Find where the given text appears and provide that cell's center as [x, y] coordinate. 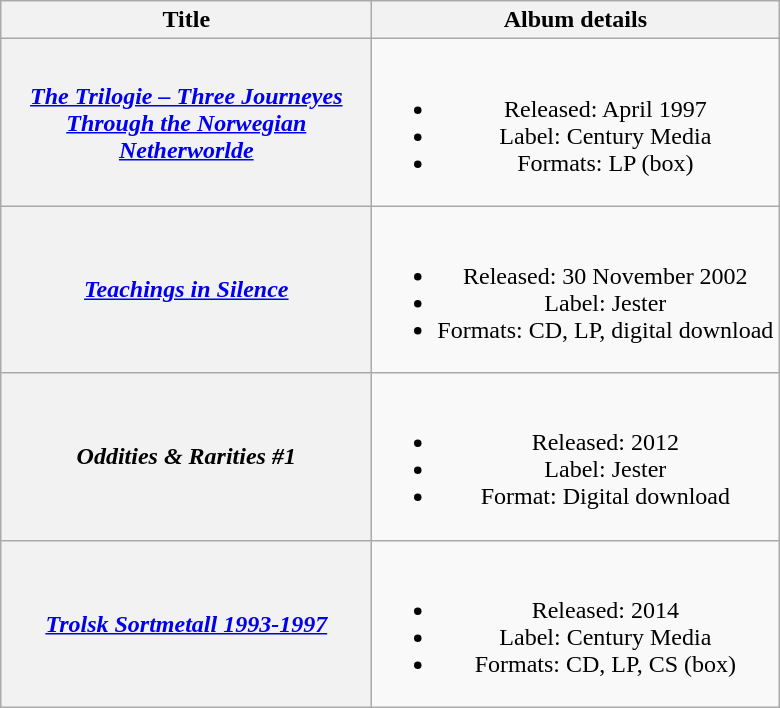
Trolsk Sortmetall 1993-1997 [186, 624]
Released: April 1997Label: Century MediaFormats: LP (box) [576, 122]
Oddities & Rarities #1 [186, 456]
Released: 30 November 2002Label: JesterFormats: CD, LP, digital download [576, 290]
Album details [576, 20]
Teachings in Silence [186, 290]
The Trilogie – Three JourneyesThrough the Norwegian Netherworlde [186, 122]
Released: 2014Label: Century MediaFormats: CD, LP, CS (box) [576, 624]
Released: 2012Label: JesterFormat: Digital download [576, 456]
Title [186, 20]
